Search for the cell housing the specified text and yield its [X, Y] center coordinate. 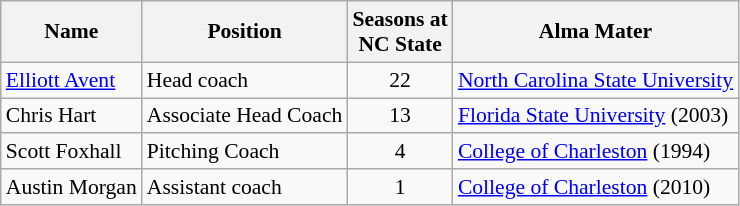
Austin Morgan [72, 187]
Elliott Avent [72, 80]
22 [400, 80]
Associate Head Coach [245, 116]
Pitching Coach [245, 152]
Assistant coach [245, 187]
Chris Hart [72, 116]
Head coach [245, 80]
College of Charleston (1994) [596, 152]
North Carolina State University [596, 80]
Scott Foxhall [72, 152]
4 [400, 152]
Seasons atNC State [400, 32]
13 [400, 116]
1 [400, 187]
Florida State University (2003) [596, 116]
College of Charleston (2010) [596, 187]
Alma Mater [596, 32]
Name [72, 32]
Position [245, 32]
